Determine the [x, y] coordinate at the center of the cell enclosing the given text.  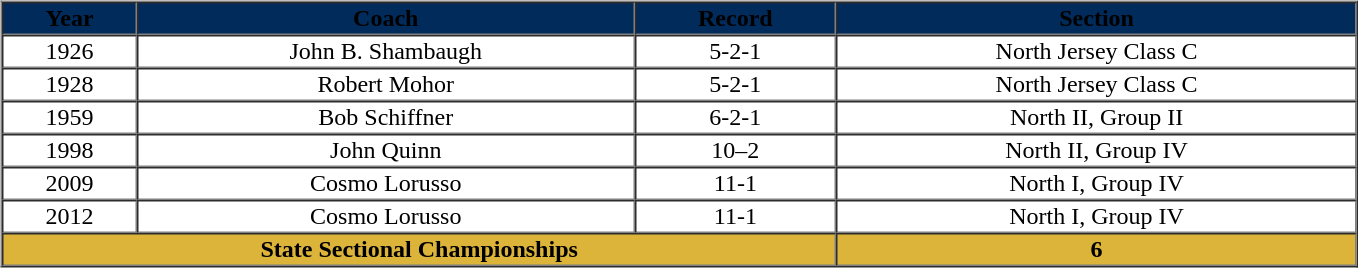
6 [1096, 250]
North II, Group IV [1096, 150]
Year [70, 18]
State Sectional Championships [419, 250]
Record [735, 18]
North II, Group II [1096, 118]
1959 [70, 118]
6-2-1 [735, 118]
2012 [70, 216]
John B. Shambaugh [386, 52]
10–2 [735, 150]
Bob Schiffner [386, 118]
2009 [70, 184]
Coach [386, 18]
1928 [70, 84]
Robert Mohor [386, 84]
Section [1096, 18]
John Quinn [386, 150]
1926 [70, 52]
1998 [70, 150]
